Detect which cell encompasses the target text, then output its (x, y) center coordinate. 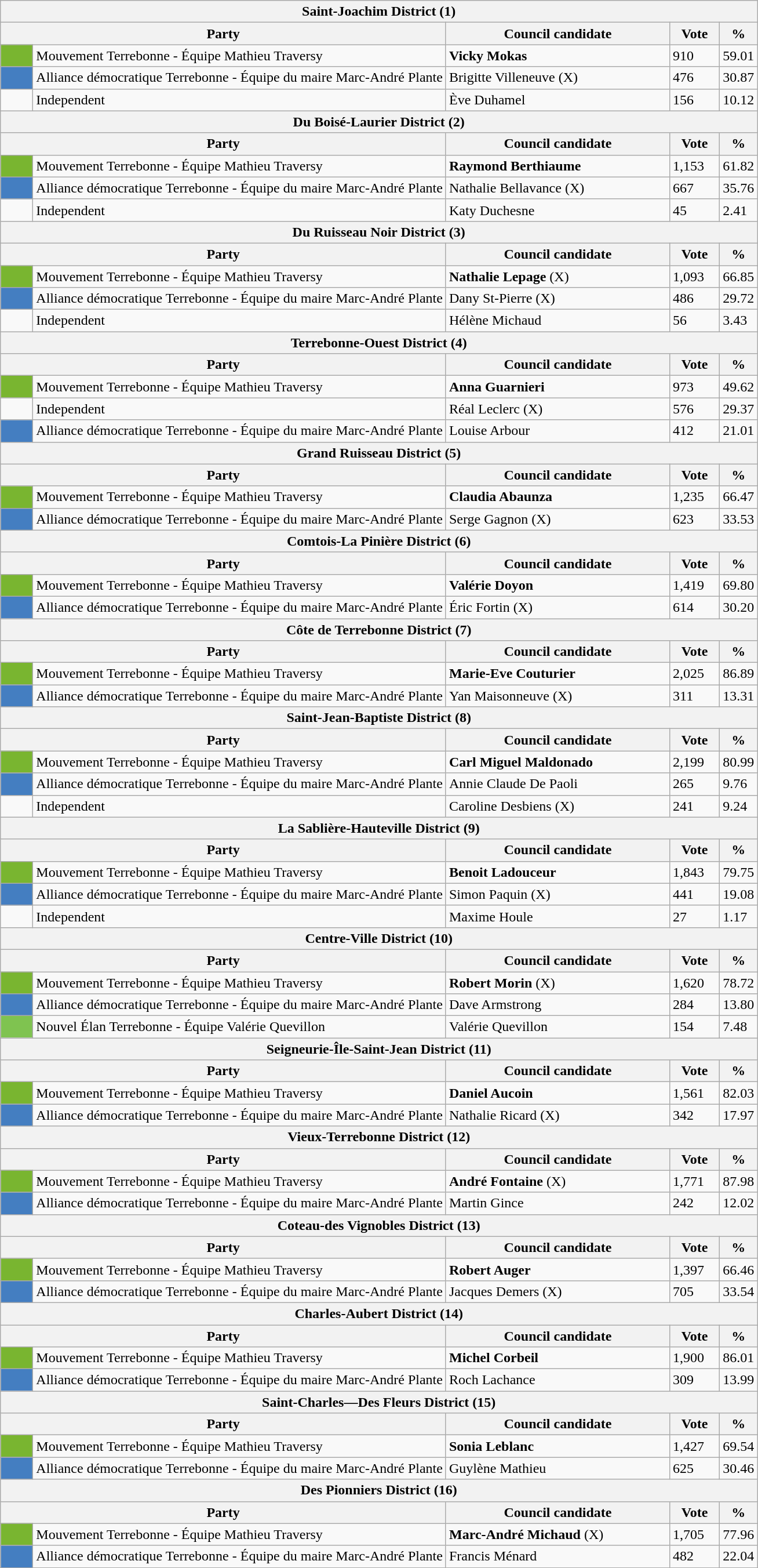
1,843 (695, 872)
86.89 (738, 674)
19.08 (738, 894)
Roch Lachance (557, 1380)
Saint-Jean-Baptiste District (8) (379, 718)
87.98 (738, 1181)
Marie-Eve Couturier (557, 674)
1,771 (695, 1181)
22.04 (738, 1556)
1.17 (738, 916)
1,900 (695, 1358)
154 (695, 1027)
Charles-Aubert District (14) (379, 1313)
Carl Miguel Maldonado (557, 762)
Nouvel Élan Terrebonne - Équipe Valérie Quevillon (240, 1027)
Anna Guarnieri (557, 387)
Sonia Leblanc (557, 1446)
Valérie Quevillon (557, 1027)
30.87 (738, 78)
Brigitte Villeneuve (X) (557, 78)
1,397 (695, 1269)
705 (695, 1291)
12.02 (738, 1203)
265 (695, 784)
Saint-Charles—Des Fleurs District (15) (379, 1402)
La Sablière-Hauteville District (9) (379, 828)
69.80 (738, 585)
476 (695, 78)
2,199 (695, 762)
910 (695, 56)
13.80 (738, 1005)
Nathalie Lepage (X) (557, 277)
82.03 (738, 1093)
1,620 (695, 983)
Vicky Mokas (557, 56)
Éric Fortin (X) (557, 607)
Robert Auger (557, 1269)
Valérie Doyon (557, 585)
80.99 (738, 762)
Nathalie Bellavance (X) (557, 188)
Comtois-La Pinière District (6) (379, 541)
33.53 (738, 519)
Terrebonne-Ouest District (4) (379, 343)
576 (695, 409)
Benoit Ladouceur (557, 872)
311 (695, 696)
Michel Corbeil (557, 1358)
Nathalie Ricard (X) (557, 1115)
Raymond Berthiaume (557, 166)
Francis Ménard (557, 1556)
156 (695, 100)
35.76 (738, 188)
13.31 (738, 696)
Dave Armstrong (557, 1005)
1,153 (695, 166)
10.12 (738, 100)
17.97 (738, 1115)
1,561 (695, 1093)
77.96 (738, 1534)
29.72 (738, 299)
Seigneurie-Île-Saint-Jean District (11) (379, 1049)
Yan Maisonneuve (X) (557, 696)
André Fontaine (X) (557, 1181)
9.24 (738, 806)
69.54 (738, 1446)
Katy Duchesne (557, 210)
66.47 (738, 497)
61.82 (738, 166)
1,235 (695, 497)
79.75 (738, 872)
Guylène Mathieu (557, 1468)
78.72 (738, 983)
59.01 (738, 56)
2,025 (695, 674)
412 (695, 431)
973 (695, 387)
Ève Duhamel (557, 100)
441 (695, 894)
3.43 (738, 321)
Dany St-Pierre (X) (557, 299)
2.41 (738, 210)
Des Pionniers District (16) (379, 1490)
9.76 (738, 784)
Martin Gince (557, 1203)
Du Boisé-Laurier District (2) (379, 122)
241 (695, 806)
1,427 (695, 1446)
Caroline Desbiens (X) (557, 806)
Centre-Ville District (10) (379, 938)
Saint-Joachim District (1) (379, 12)
Grand Ruisseau District (5) (379, 453)
Louise Arbour (557, 431)
482 (695, 1556)
29.37 (738, 409)
13.99 (738, 1380)
Jacques Demers (X) (557, 1291)
486 (695, 299)
7.48 (738, 1027)
Annie Claude De Paoli (557, 784)
Claudia Abaunza (557, 497)
284 (695, 1005)
30.46 (738, 1468)
Maxime Houle (557, 916)
1,093 (695, 277)
33.54 (738, 1291)
45 (695, 210)
Simon Paquin (X) (557, 894)
Coteau-des Vignobles District (13) (379, 1225)
86.01 (738, 1358)
242 (695, 1203)
21.01 (738, 431)
309 (695, 1380)
Vieux-Terrebonne District (12) (379, 1137)
Réal Leclerc (X) (557, 409)
1,419 (695, 585)
625 (695, 1468)
Serge Gagnon (X) (557, 519)
614 (695, 607)
Du Ruisseau Noir District (3) (379, 232)
56 (695, 321)
Marc-André Michaud (X) (557, 1534)
27 (695, 916)
Côte de Terrebonne District (7) (379, 629)
Hélène Michaud (557, 321)
667 (695, 188)
66.46 (738, 1269)
623 (695, 519)
1,705 (695, 1534)
Daniel Aucoin (557, 1093)
30.20 (738, 607)
49.62 (738, 387)
66.85 (738, 277)
342 (695, 1115)
Robert Morin (X) (557, 983)
